Return (X, Y) of the center of cell containing provided text 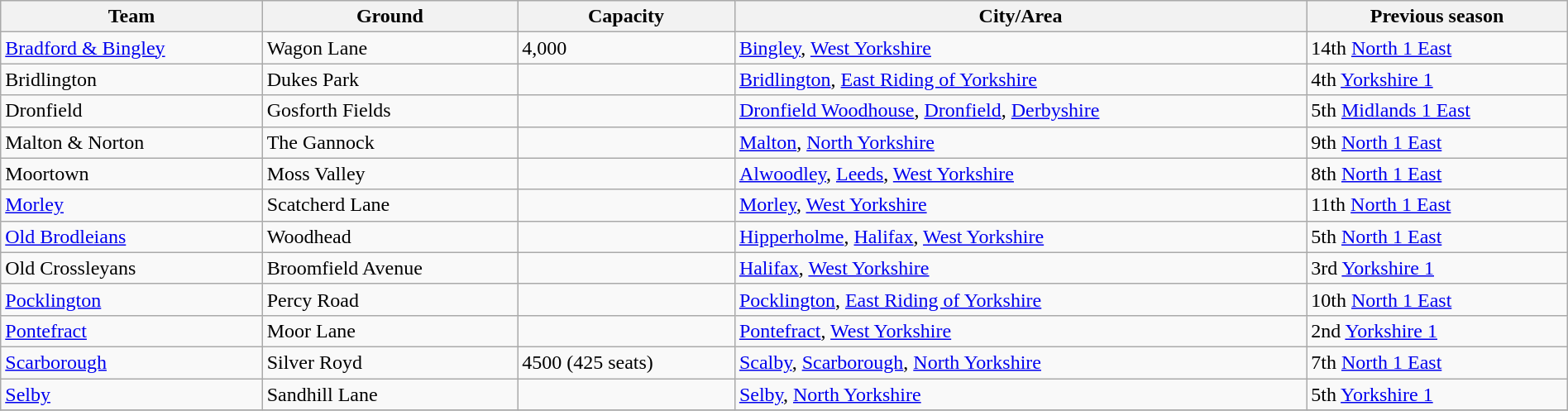
Bridlington (131, 79)
Dukes Park (390, 79)
Old Brodleians (131, 237)
Selby (131, 394)
Malton, North Yorkshire (1021, 142)
Old Crossleyans (131, 268)
5th North 1 East (1437, 237)
Pontefract (131, 331)
Pocklington, East Riding of Yorkshire (1021, 299)
Bradford & Bingley (131, 48)
2nd Yorkshire 1 (1437, 331)
Moor Lane (390, 331)
8th North 1 East (1437, 174)
11th North 1 East (1437, 205)
9th North 1 East (1437, 142)
Broomfield Avenue (390, 268)
Percy Road (390, 299)
Capacity (627, 17)
10th North 1 East (1437, 299)
Scalby, Scarborough, North Yorkshire (1021, 362)
Bingley, West Yorkshire (1021, 48)
7th North 1 East (1437, 362)
Morley, West Yorkshire (1021, 205)
Team (131, 17)
Dronfield Woodhouse, Dronfield, Derbyshire (1021, 111)
Alwoodley, Leeds, West Yorkshire (1021, 174)
Scatcherd Lane (390, 205)
14th North 1 East (1437, 48)
Dronfield (131, 111)
4500 (425 seats) (627, 362)
5th Yorkshire 1 (1437, 394)
5th Midlands 1 East (1437, 111)
Malton & Norton (131, 142)
3rd Yorkshire 1 (1437, 268)
Ground (390, 17)
4,000 (627, 48)
Hipperholme, Halifax, West Yorkshire (1021, 237)
Woodhead (390, 237)
Moortown (131, 174)
Gosforth Fields (390, 111)
4th Yorkshire 1 (1437, 79)
Bridlington, East Riding of Yorkshire (1021, 79)
Selby, North Yorkshire (1021, 394)
Pontefract, West Yorkshire (1021, 331)
Previous season (1437, 17)
Halifax, West Yorkshire (1021, 268)
Pocklington (131, 299)
Silver Royd (390, 362)
Morley (131, 205)
Scarborough (131, 362)
The Gannock (390, 142)
City/Area (1021, 17)
Wagon Lane (390, 48)
Sandhill Lane (390, 394)
Moss Valley (390, 174)
